Return [x, y] of the center of cell containing provided text 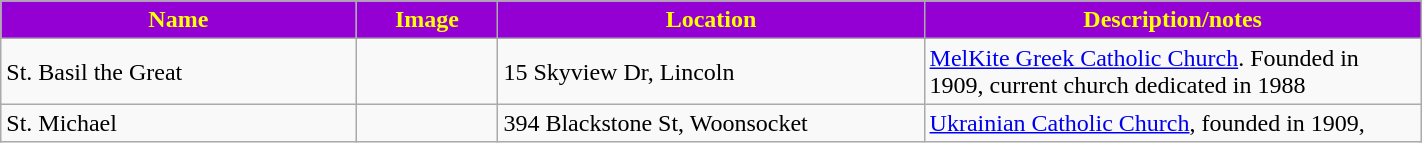
15 Skyview Dr, Lincoln [711, 72]
394 Blackstone St, Woonsocket [711, 123]
Description/notes [1172, 20]
St. Michael [178, 123]
Location [711, 20]
Ukrainian Catholic Church, founded in 1909, [1172, 123]
MelKite Greek Catholic Church. Founded in 1909, current church dedicated in 1988 [1172, 72]
Name [178, 20]
St. Basil the Great [178, 72]
Image [427, 20]
